Capture the cell that displays the provided text and extract its (X, Y) central coordinate. 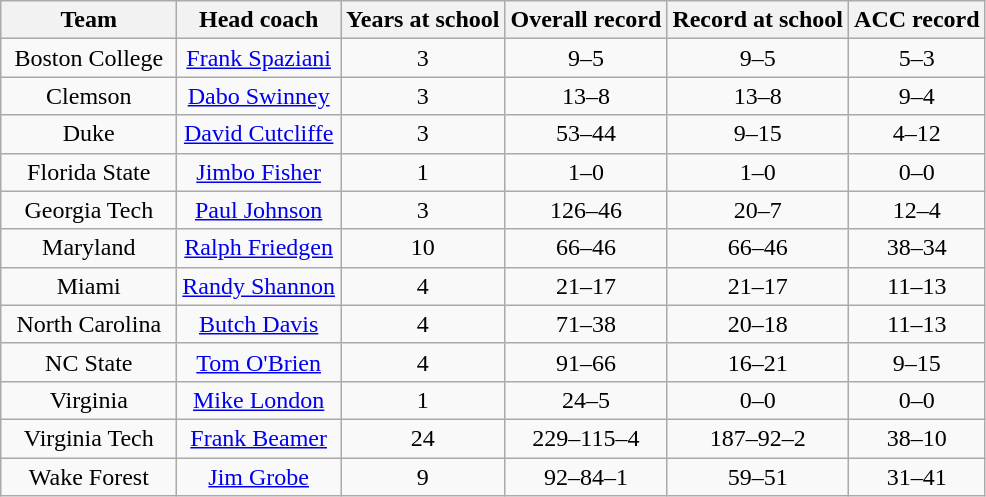
Jimbo Fisher (259, 172)
20–18 (758, 324)
Jim Grobe (259, 477)
53–44 (586, 134)
NC State (89, 362)
Overall record (586, 20)
Butch Davis (259, 324)
Virginia (89, 400)
Wake Forest (89, 477)
24 (423, 438)
Georgia Tech (89, 210)
126–46 (586, 210)
Dabo Swinney (259, 96)
38–34 (918, 248)
Clemson (89, 96)
Years at school (423, 20)
Virginia Tech (89, 438)
Maryland (89, 248)
31–41 (918, 477)
Boston College (89, 58)
71–38 (586, 324)
4–12 (918, 134)
Duke (89, 134)
ACC record (918, 20)
North Carolina (89, 324)
Frank Beamer (259, 438)
92–84–1 (586, 477)
Record at school (758, 20)
38–10 (918, 438)
Paul Johnson (259, 210)
9 (423, 477)
Florida State (89, 172)
David Cutcliffe (259, 134)
5–3 (918, 58)
Team (89, 20)
24–5 (586, 400)
20–7 (758, 210)
Miami (89, 286)
187–92–2 (758, 438)
Ralph Friedgen (259, 248)
59–51 (758, 477)
10 (423, 248)
Randy Shannon (259, 286)
Mike London (259, 400)
Head coach (259, 20)
Frank Spaziani (259, 58)
12–4 (918, 210)
Tom O'Brien (259, 362)
16–21 (758, 362)
9–4 (918, 96)
91–66 (586, 362)
229–115–4 (586, 438)
